Return [x, y] of the center of cell containing provided text 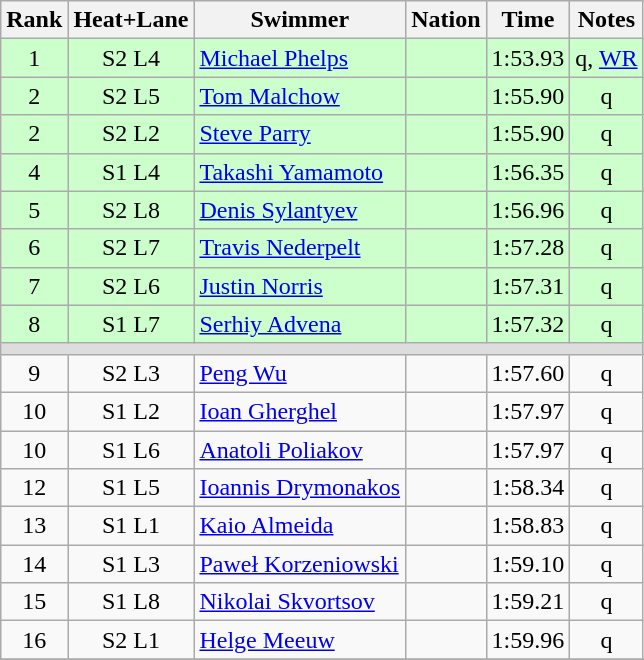
Serhiy Advena [300, 324]
1:59.96 [528, 640]
1:59.10 [528, 564]
Kaio Almeida [300, 526]
Tom Malchow [300, 96]
1:56.96 [528, 210]
1:56.35 [528, 172]
1:57.32 [528, 324]
Denis Sylantyev [300, 210]
Heat+Lane [131, 20]
Ioan Gherghel [300, 411]
14 [34, 564]
S2 L5 [131, 96]
S1 L1 [131, 526]
1:53.93 [528, 58]
S1 L8 [131, 602]
Michael Phelps [300, 58]
15 [34, 602]
Nation [446, 20]
S1 L5 [131, 488]
Takashi Yamamoto [300, 172]
S2 L6 [131, 286]
Helge Meeuw [300, 640]
S2 L4 [131, 58]
S1 L2 [131, 411]
S2 L1 [131, 640]
Peng Wu [300, 373]
Notes [606, 20]
S2 L3 [131, 373]
1:57.60 [528, 373]
Anatoli Poliakov [300, 449]
Time [528, 20]
Ioannis Drymonakos [300, 488]
1:57.31 [528, 286]
Paweł Korzeniowski [300, 564]
S1 L3 [131, 564]
4 [34, 172]
S1 L7 [131, 324]
12 [34, 488]
S2 L7 [131, 248]
Justin Norris [300, 286]
13 [34, 526]
8 [34, 324]
S1 L6 [131, 449]
16 [34, 640]
Rank [34, 20]
1:57.28 [528, 248]
Steve Parry [300, 134]
Swimmer [300, 20]
7 [34, 286]
S1 L4 [131, 172]
q, WR [606, 58]
Travis Nederpelt [300, 248]
S2 L2 [131, 134]
9 [34, 373]
Nikolai Skvortsov [300, 602]
1:58.34 [528, 488]
6 [34, 248]
S2 L8 [131, 210]
1:59.21 [528, 602]
1:58.83 [528, 526]
5 [34, 210]
1 [34, 58]
